Search for the cell housing the specified text and yield its (x, y) center coordinate. 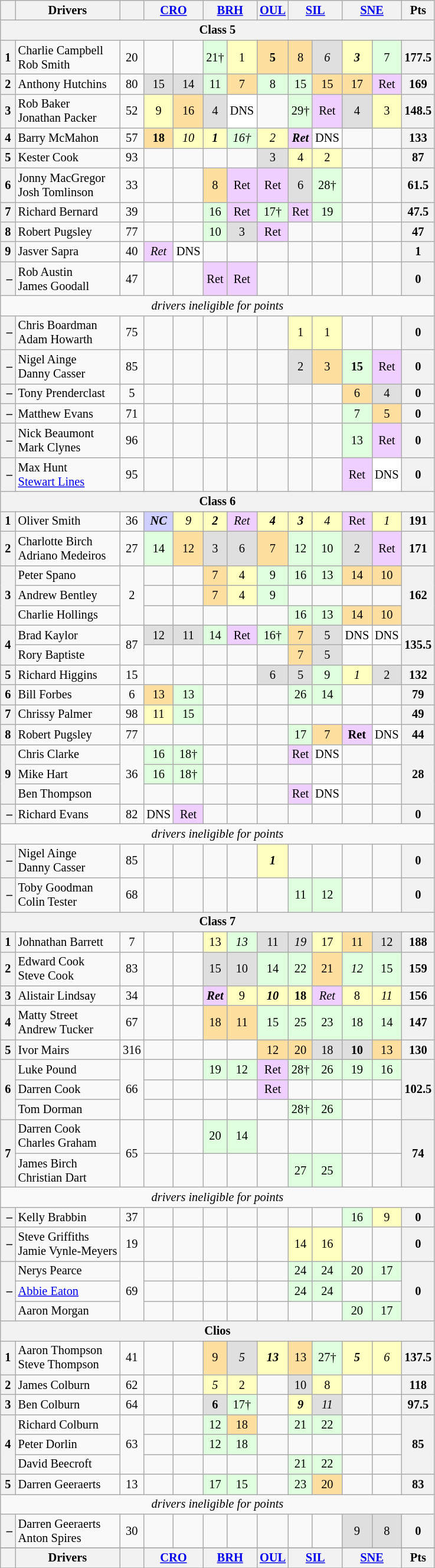
NC (158, 521)
191 (418, 521)
Steve Griffiths Jamie Vynle-Meyers (67, 1244)
Kester Cook (67, 158)
159 (418, 969)
71 (132, 414)
148.5 (418, 111)
Chris Boardman Adam Howarth (67, 333)
Matty Street Andrew Tucker (67, 1023)
171 (418, 548)
57 (132, 138)
Rob Austin James Goodall (67, 279)
Aaron Morgan (67, 1311)
Johnathan Barrett (67, 942)
Darren Cook (67, 1089)
41 (132, 1358)
Nick Beaumont Mark Clynes (67, 440)
Ben Thompson (67, 794)
James Colburn (67, 1385)
133 (418, 138)
James Birch Christian Dart (67, 1170)
Darren Cook Charles Graham (67, 1136)
67 (132, 1023)
62 (132, 1385)
40 (132, 252)
27† (327, 1358)
Mike Hart (67, 774)
30 (132, 1531)
Chrissy Palmer (67, 714)
Matthew Evans (67, 414)
96 (132, 440)
79 (418, 695)
Peter Spano (67, 575)
Richard Colburn (67, 1424)
68 (132, 895)
Charlotte Birch Adriano Medeiros (67, 548)
Nerys Pearce (67, 1271)
137.5 (418, 1358)
156 (418, 996)
21† (215, 57)
Rob Baker Jonathan Packer (67, 111)
Aaron Thompson Steve Thompson (67, 1358)
Jasver Sapra (67, 252)
Brad Kaylor (67, 635)
Ivor Mairs (67, 1050)
Edward Cook Steve Cook (67, 969)
Kelly Brabbin (67, 1217)
Darren Geeraerts (67, 1484)
Darren Geeraerts Anton Spires (67, 1531)
Abbie Eaton (67, 1291)
Bill Forbes (67, 695)
Richard Bernard (67, 212)
Charlie Campbell Rob Smith (67, 57)
316 (132, 1050)
82 (132, 814)
Richard Higgins (67, 675)
Tom Dorman (67, 1110)
Tony Prenderclast (67, 393)
93 (132, 158)
162 (418, 596)
Charlie Hollings (67, 615)
44 (418, 734)
102.5 (418, 1089)
69 (132, 1290)
Class 7 (217, 922)
61.5 (418, 185)
Rory Baptiste (67, 655)
34 (132, 996)
66 (132, 1089)
64 (132, 1404)
Clios (217, 1330)
95 (132, 474)
97.5 (418, 1404)
132 (418, 675)
169 (418, 84)
188 (418, 942)
Peter Dorlin (67, 1445)
80 (132, 84)
Andrew Bentley (67, 595)
130 (418, 1050)
52 (132, 111)
Class 5 (217, 30)
Jonny MacGregor Josh Tomlinson (67, 185)
Oliver Smith (67, 521)
David Beecroft (67, 1464)
49 (418, 714)
Ben Colburn (67, 1404)
39 (132, 212)
Luke Pound (67, 1069)
63 (132, 1444)
Alistair Lindsay (67, 996)
135.5 (418, 645)
47.5 (418, 212)
177.5 (418, 57)
33 (132, 185)
29† (300, 111)
118 (418, 1385)
98 (132, 714)
Anthony Hutchins (67, 84)
147 (418, 1023)
74 (418, 1153)
Richard Evans (67, 814)
Max Hunt Stewart Lines (67, 474)
Toby Goodman Colin Tester (67, 895)
28 (418, 774)
75 (132, 333)
Chris Clarke (67, 754)
65 (132, 1153)
37 (132, 1217)
Class 6 (217, 502)
Barry McMahon (67, 138)
